Identify which cell holds the provided text, then report its [X, Y] central coordinate. 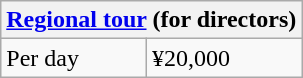
¥20,000 [224, 58]
Per day [74, 58]
Regional tour (for directors) [152, 20]
